Identify which cell holds the provided text, then report its (X, Y) central coordinate. 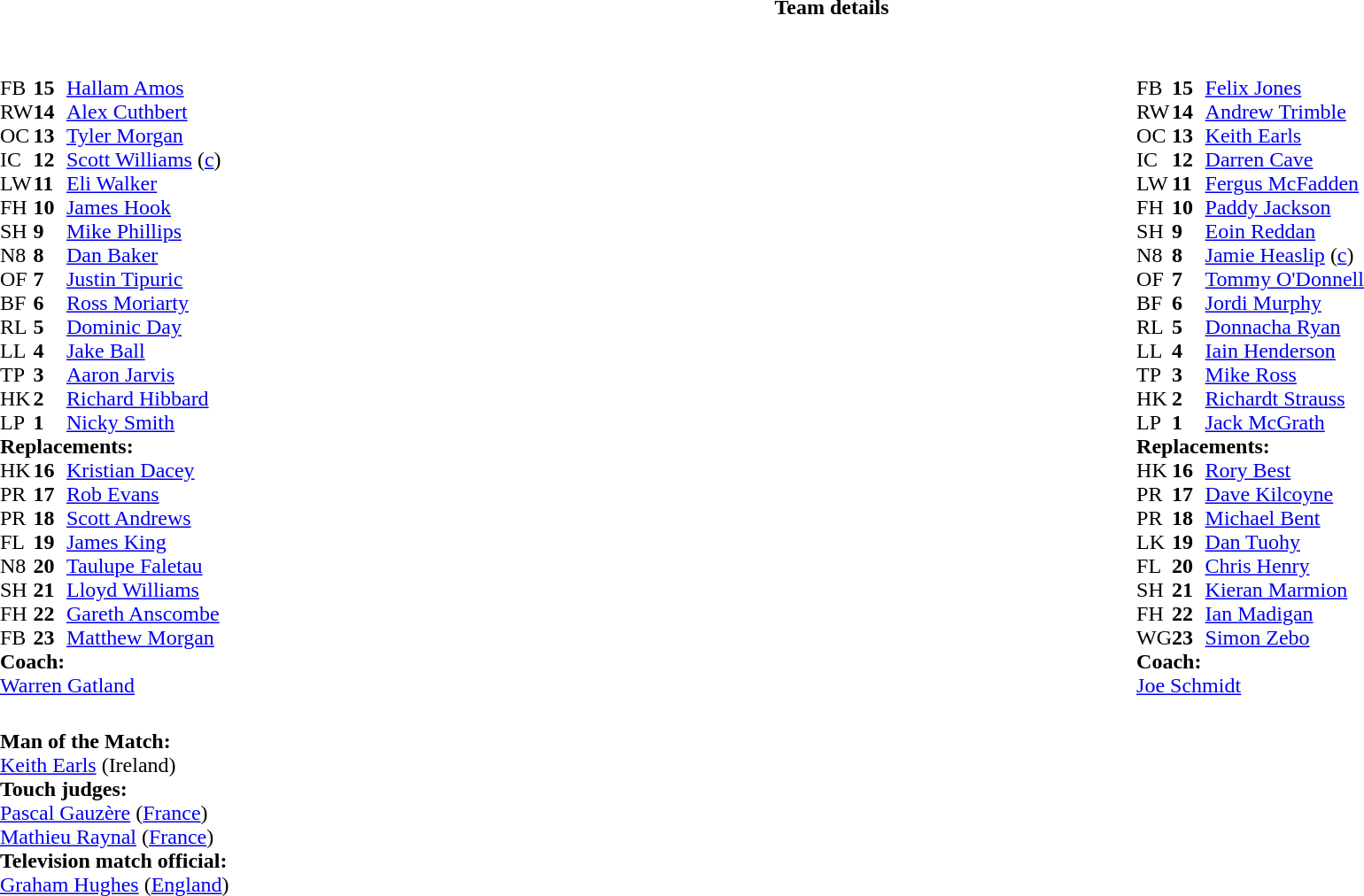
Scott Williams (c) (143, 159)
Richardt Strauss (1284, 398)
Chris Henry (1284, 567)
Ross Moriarty (143, 303)
Alex Cuthbert (143, 112)
Jamie Heaslip (c) (1284, 255)
Kristian Dacey (143, 471)
James King (143, 542)
Jake Ball (143, 351)
James Hook (143, 207)
Scott Andrews (143, 519)
Nicky Smith (143, 423)
Warren Gatland (111, 685)
Jack McGrath (1284, 423)
Mike Phillips (143, 232)
Iain Henderson (1284, 351)
Gareth Anscombe (143, 614)
Michael Bent (1284, 519)
Dan Baker (143, 255)
LK (1154, 542)
Rob Evans (143, 494)
Fergus McFadden (1284, 184)
Dave Kilcoyne (1284, 494)
Dan Tuohy (1284, 542)
Donnacha Ryan (1284, 328)
Tommy O'Donnell (1284, 280)
Dominic Day (143, 328)
Jordi Murphy (1284, 303)
Ian Madigan (1284, 614)
Mike Ross (1284, 375)
Tyler Morgan (143, 136)
Darren Cave (1284, 159)
Kieran Marmion (1284, 590)
WG (1154, 637)
Lloyd Williams (143, 590)
Simon Zebo (1284, 637)
Paddy Jackson (1284, 207)
Rory Best (1284, 471)
Felix Jones (1284, 89)
Joe Schmidt (1251, 685)
Richard Hibbard (143, 398)
Taulupe Faletau (143, 567)
Aaron Jarvis (143, 375)
Keith Earls (1284, 136)
Eoin Reddan (1284, 232)
Justin Tipuric (143, 280)
Hallam Amos (143, 89)
Matthew Morgan (143, 637)
Eli Walker (143, 184)
Andrew Trimble (1284, 112)
